Locate the cell with the specified text and output its (X, Y) center coordinate. 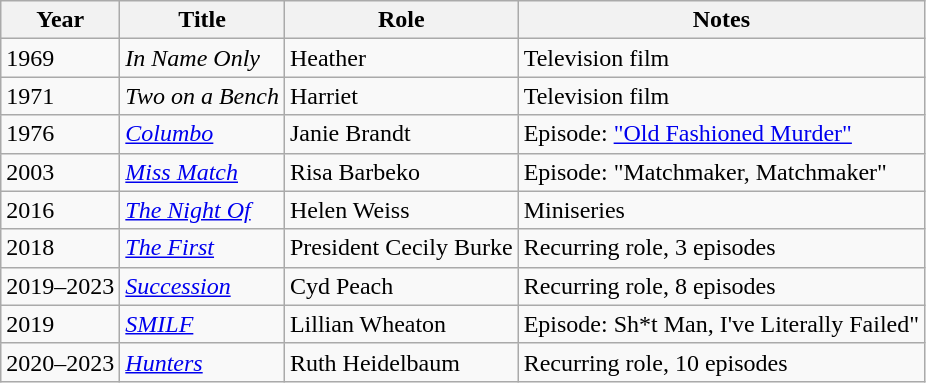
Recurring role, 10 episodes (721, 362)
Ruth Heidelbaum (401, 362)
Risa Barbeko (401, 172)
The First (202, 248)
Hunters (202, 362)
2016 (60, 210)
2019–2023 (60, 286)
1971 (60, 96)
Heather (401, 58)
Miss Match (202, 172)
Columbo (202, 134)
Succession (202, 286)
1969 (60, 58)
Recurring role, 3 episodes (721, 248)
Recurring role, 8 episodes (721, 286)
2020–2023 (60, 362)
SMILF (202, 324)
Episode: Sh*t Man, I've Literally Failed" (721, 324)
Two on a Bench (202, 96)
Miniseries (721, 210)
Episode: "Matchmaker, Matchmaker" (721, 172)
In Name Only (202, 58)
Helen Weiss (401, 210)
Lillian Wheaton (401, 324)
2003 (60, 172)
2019 (60, 324)
Cyd Peach (401, 286)
2018 (60, 248)
The Night Of (202, 210)
1976 (60, 134)
Notes (721, 20)
Title (202, 20)
Episode: "Old Fashioned Murder" (721, 134)
Janie Brandt (401, 134)
Harriet (401, 96)
Year (60, 20)
Role (401, 20)
President Cecily Burke (401, 248)
